Detect which cell encompasses the target text, then output its [X, Y] center coordinate. 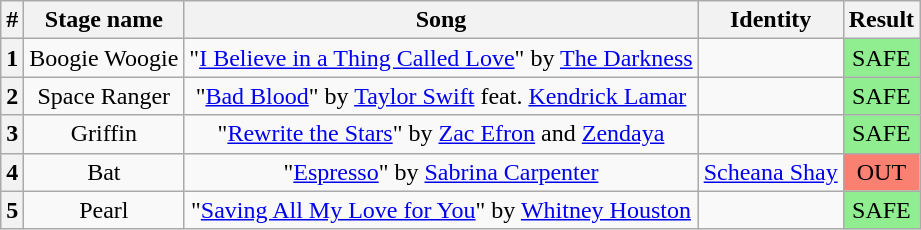
Stage name [104, 20]
1 [12, 58]
4 [12, 172]
2 [12, 96]
Boogie Woogie [104, 58]
"Espresso" by Sabrina Carpenter [441, 172]
"Saving All My Love for You" by Whitney Houston [441, 210]
Pearl [104, 210]
Griffin [104, 134]
Identity [770, 20]
Space Ranger [104, 96]
OUT [881, 172]
Song [441, 20]
"Bad Blood" by Taylor Swift feat. Kendrick Lamar [441, 96]
5 [12, 210]
# [12, 20]
Scheana Shay [770, 172]
Bat [104, 172]
Result [881, 20]
"I Believe in a Thing Called Love" by The Darkness [441, 58]
"Rewrite the Stars" by Zac Efron and Zendaya [441, 134]
3 [12, 134]
